Capture the cell that displays the provided text and extract its [x, y] central coordinate. 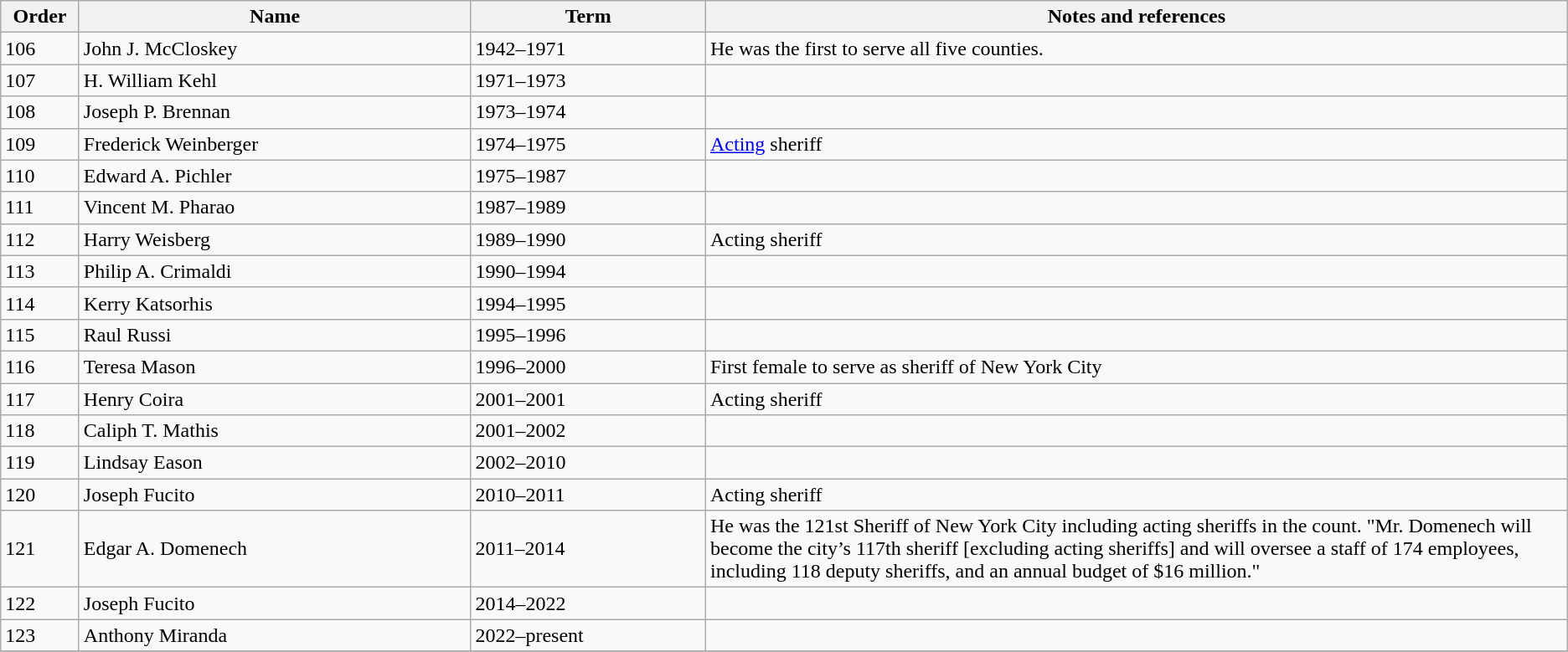
Notes and references [1136, 17]
2014–2022 [588, 603]
Lindsay Eason [275, 463]
118 [40, 431]
1973–1974 [588, 112]
First female to serve as sheriff of New York City [1136, 367]
1987–1989 [588, 208]
2022–present [588, 635]
Kerry Katsorhis [275, 303]
1994–1995 [588, 303]
1974–1975 [588, 144]
Joseph P. Brennan [275, 112]
Order [40, 17]
107 [40, 80]
119 [40, 463]
121 [40, 549]
1996–2000 [588, 367]
2001–2002 [588, 431]
H. William Kehl [275, 80]
Harry Weisberg [275, 239]
Edgar A. Domenech [275, 549]
Caliph T. Mathis [275, 431]
115 [40, 335]
123 [40, 635]
112 [40, 239]
108 [40, 112]
2011–2014 [588, 549]
106 [40, 49]
Vincent M. Pharao [275, 208]
114 [40, 303]
117 [40, 399]
Anthony Miranda [275, 635]
111 [40, 208]
2001–2001 [588, 399]
1990–1994 [588, 271]
1989–1990 [588, 239]
1971–1973 [588, 80]
120 [40, 495]
109 [40, 144]
Teresa Mason [275, 367]
110 [40, 176]
Term [588, 17]
He was the first to serve all five counties. [1136, 49]
Philip A. Crimaldi [275, 271]
1942–1971 [588, 49]
Henry Coira [275, 399]
122 [40, 603]
2010–2011 [588, 495]
1995–1996 [588, 335]
Frederick Weinberger [275, 144]
Edward A. Pichler [275, 176]
1975–1987 [588, 176]
113 [40, 271]
Raul Russi [275, 335]
Name [275, 17]
116 [40, 367]
2002–2010 [588, 463]
John J. McCloskey [275, 49]
